Return (X, Y) of the center of cell containing provided text 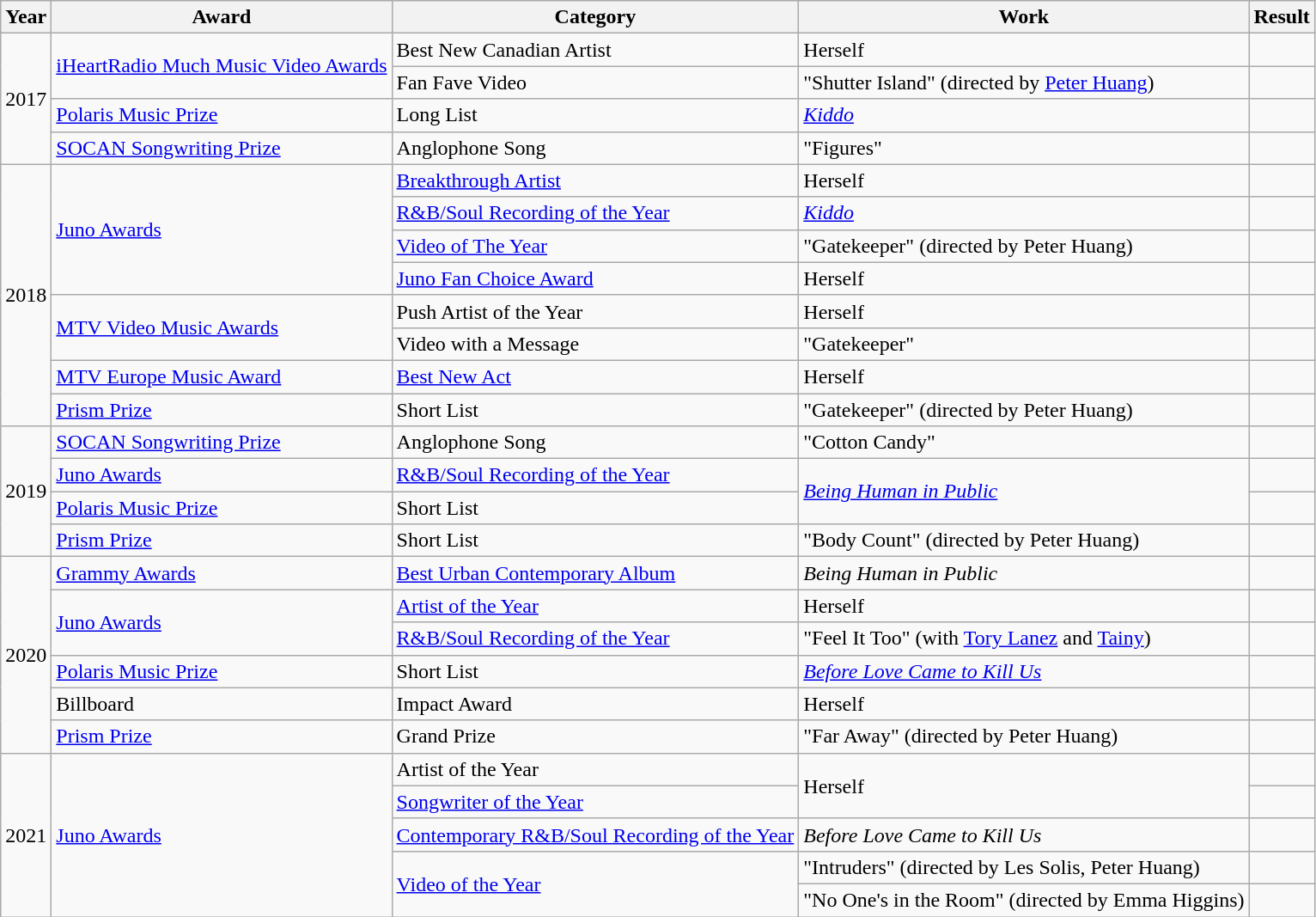
2017 (26, 99)
Video of the Year (595, 883)
Grammy Awards (222, 573)
Grand Prize (595, 737)
"Far Away" (directed by Peter Huang) (1024, 737)
2018 (26, 295)
Work (1024, 17)
Best New Canadian Artist (595, 50)
Fan Fave Video (595, 83)
Push Artist of the Year (595, 311)
"Shutter Island" (directed by Peter Huang) (1024, 83)
Long List (595, 115)
MTV Video Music Awards (222, 327)
Impact Award (595, 704)
iHeartRadio Much Music Video Awards (222, 66)
Best Urban Contemporary Album (595, 573)
Category (595, 17)
"Gatekeeper" (1024, 344)
"Intruders" (directed by Les Solis, Peter Huang) (1024, 867)
2020 (26, 655)
Songwriter of the Year (595, 802)
Breakthrough Artist (595, 180)
Result (1282, 17)
MTV Europe Music Award (222, 376)
2019 (26, 492)
Video with a Message (595, 344)
Billboard (222, 704)
Best New Act (595, 376)
"No One's in the Room" (directed by Emma Higgins) (1024, 900)
"Feel It Too" (with Tory Lanez and Tainy) (1024, 639)
Juno Fan Choice Award (595, 278)
Contemporary R&B/Soul Recording of the Year (595, 834)
Year (26, 17)
2021 (26, 834)
"Body Count" (directed by Peter Huang) (1024, 541)
"Figures" (1024, 148)
Video of The Year (595, 246)
"Cotton Candy" (1024, 443)
Award (222, 17)
